Locate the cell with the specified text and output its [X, Y] center coordinate. 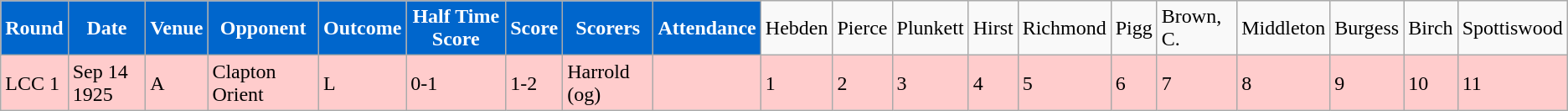
Clapton Orient [263, 82]
Pierce [863, 29]
11 [1513, 82]
Score [534, 29]
2 [863, 82]
Venue [177, 29]
5 [1064, 82]
Date [106, 29]
Burgess [1367, 29]
Brown, C. [1196, 29]
Sep 14 1925 [106, 82]
Round [34, 29]
Attendance [707, 29]
Harrold (og) [608, 82]
1 [797, 82]
Half Time Score [456, 29]
Pigg [1134, 29]
Opponent [263, 29]
1-2 [534, 82]
10 [1431, 82]
LCC 1 [34, 82]
Spottiswood [1513, 29]
Birch [1431, 29]
Hebden [797, 29]
A [177, 82]
Outcome [362, 29]
L [362, 82]
Scorers [608, 29]
Middleton [1283, 29]
9 [1367, 82]
6 [1134, 82]
Richmond [1064, 29]
8 [1283, 82]
Hirst [993, 29]
7 [1196, 82]
4 [993, 82]
0-1 [456, 82]
Plunkett [930, 29]
3 [930, 82]
